Provide the [x, y] coordinate of the cell's center where the given text is located.  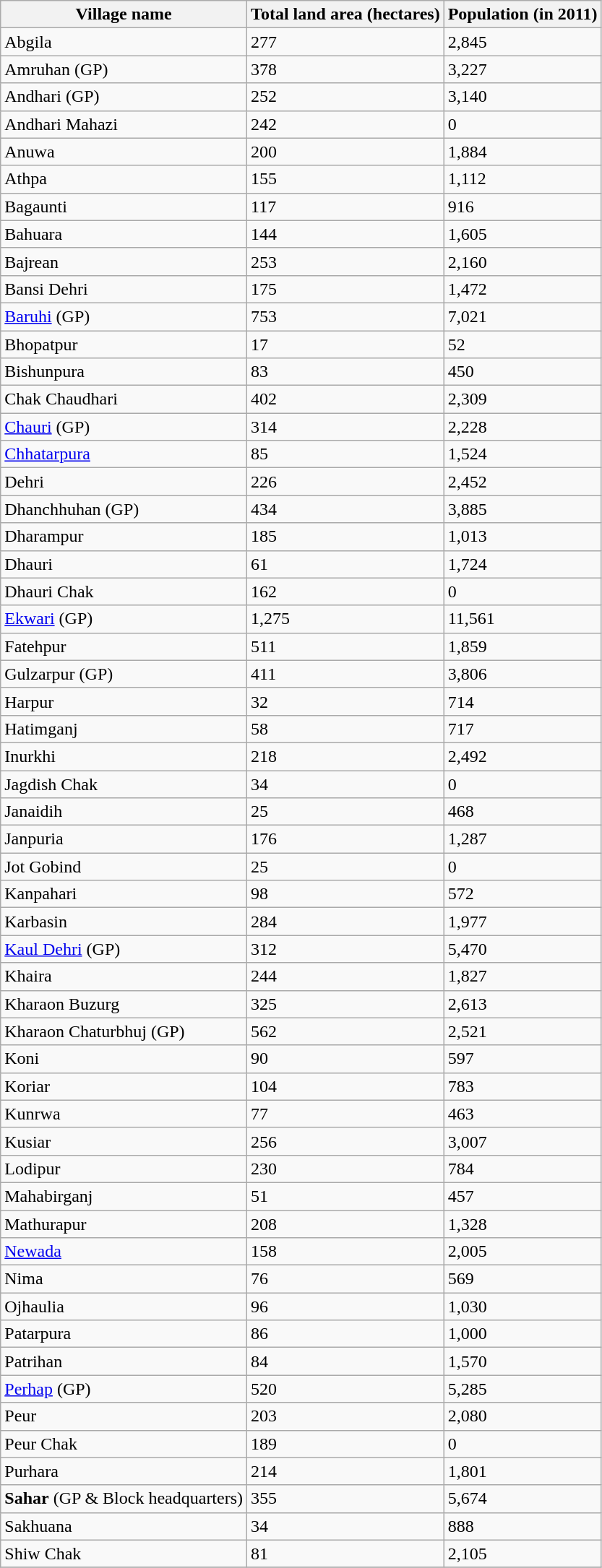
Anuwa [124, 152]
434 [345, 509]
2,521 [523, 1031]
11,561 [523, 619]
83 [345, 372]
Koni [124, 1059]
Peur [124, 1416]
Janaidih [124, 812]
Shiw Chak [124, 1554]
572 [523, 894]
Andhari Mahazi [124, 124]
1,275 [345, 619]
176 [345, 839]
1,524 [523, 454]
2,845 [523, 42]
2,309 [523, 399]
3,227 [523, 69]
Athpa [124, 179]
230 [345, 1169]
1,724 [523, 564]
511 [345, 646]
714 [523, 701]
1,884 [523, 152]
Hatimganj [124, 729]
51 [345, 1196]
Jot Gobind [124, 867]
Inurkhi [124, 756]
Kunrwa [124, 1114]
Mathurapur [124, 1224]
1,827 [523, 976]
Kharaon Buzurg [124, 1004]
244 [345, 976]
1,801 [523, 1471]
717 [523, 729]
1,328 [523, 1224]
76 [345, 1279]
208 [345, 1224]
520 [345, 1389]
1,013 [523, 537]
162 [345, 592]
569 [523, 1279]
2,080 [523, 1416]
Bagaunti [124, 207]
242 [345, 124]
3,007 [523, 1141]
1,287 [523, 839]
1,977 [523, 922]
77 [345, 1114]
2,492 [523, 756]
85 [345, 454]
252 [345, 97]
Kaul Dehri (GP) [124, 949]
Total land area (hectares) [345, 14]
5,285 [523, 1389]
3,806 [523, 674]
Patrihan [124, 1361]
314 [345, 427]
402 [345, 399]
Ojhaulia [124, 1307]
Ekwari (GP) [124, 619]
104 [345, 1086]
214 [345, 1471]
158 [345, 1252]
2,228 [523, 427]
457 [523, 1196]
355 [345, 1499]
1,472 [523, 289]
Village name [124, 14]
888 [523, 1526]
86 [345, 1334]
Khaira [124, 976]
7,021 [523, 316]
753 [345, 316]
Bishunpura [124, 372]
2,160 [523, 261]
Bhopatpur [124, 345]
5,674 [523, 1499]
450 [523, 372]
277 [345, 42]
Chak Chaudhari [124, 399]
155 [345, 179]
Jagdish Chak [124, 784]
218 [345, 756]
Nima [124, 1279]
Janpuria [124, 839]
117 [345, 207]
Newada [124, 1252]
Peur Chak [124, 1444]
5,470 [523, 949]
Baruhi (GP) [124, 316]
783 [523, 1086]
Patarpura [124, 1334]
Dhauri Chak [124, 592]
Kusiar [124, 1141]
784 [523, 1169]
Chauri (GP) [124, 427]
32 [345, 701]
378 [345, 69]
Fatehpur [124, 646]
284 [345, 922]
Chhatarpura [124, 454]
253 [345, 261]
Harpur [124, 701]
84 [345, 1361]
Kanpahari [124, 894]
52 [523, 345]
Karbasin [124, 922]
1,000 [523, 1334]
96 [345, 1307]
Population (in 2011) [523, 14]
2,005 [523, 1252]
Koriar [124, 1086]
463 [523, 1114]
411 [345, 674]
Sahar (GP & Block headquarters) [124, 1499]
Lodipur [124, 1169]
468 [523, 812]
185 [345, 537]
Purhara [124, 1471]
81 [345, 1554]
1,859 [523, 646]
312 [345, 949]
2,105 [523, 1554]
1,570 [523, 1361]
Amruhan (GP) [124, 69]
2,613 [523, 1004]
3,140 [523, 97]
597 [523, 1059]
1,605 [523, 234]
Abgila [124, 42]
1,030 [523, 1307]
Kharaon Chaturbhuj (GP) [124, 1031]
Bahuara [124, 234]
Dhauri [124, 564]
90 [345, 1059]
256 [345, 1141]
Dehri [124, 482]
325 [345, 1004]
3,885 [523, 509]
189 [345, 1444]
226 [345, 482]
98 [345, 894]
200 [345, 152]
Dharampur [124, 537]
Bansi Dehri [124, 289]
Mahabirganj [124, 1196]
Dhanchhuhan (GP) [124, 509]
2,452 [523, 482]
175 [345, 289]
Bajrean [124, 261]
61 [345, 564]
Perhap (GP) [124, 1389]
1,112 [523, 179]
Andhari (GP) [124, 97]
17 [345, 345]
562 [345, 1031]
58 [345, 729]
Gulzarpur (GP) [124, 674]
203 [345, 1416]
144 [345, 234]
916 [523, 207]
Sakhuana [124, 1526]
